Return (X, Y) of the center of cell containing provided text 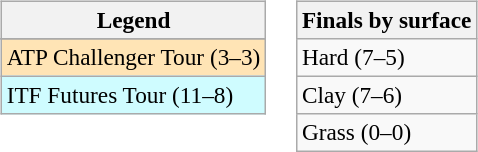
Grass (0–0) (387, 133)
Hard (7–5) (387, 57)
Clay (7–6) (387, 95)
ATP Challenger Tour (3–3) (133, 57)
Finals by surface (387, 20)
ITF Futures Tour (11–8) (133, 95)
Legend (133, 20)
